From the cell containing the given text, extract its center point as [X, Y] coordinate. 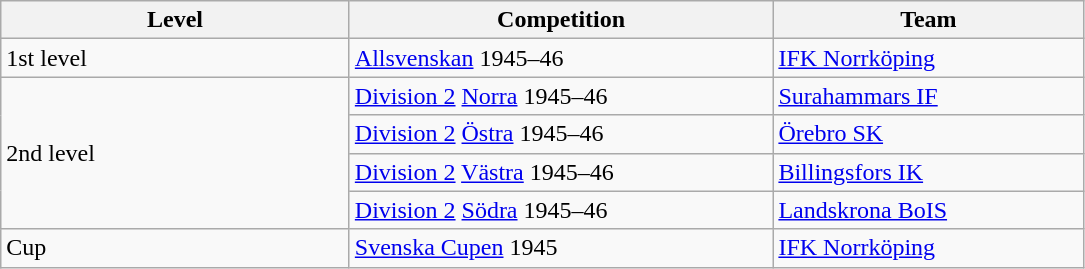
Landskrona BoIS [928, 210]
Team [928, 20]
Billingsfors IK [928, 172]
Level [176, 20]
1st level [176, 58]
Division 2 Västra 1945–46 [561, 172]
2nd level [176, 153]
Svenska Cupen 1945 [561, 248]
Division 2 Södra 1945–46 [561, 210]
Surahammars IF [928, 96]
Division 2 Norra 1945–46 [561, 96]
Competition [561, 20]
Cup [176, 248]
Division 2 Östra 1945–46 [561, 134]
Örebro SK [928, 134]
Allsvenskan 1945–46 [561, 58]
